Detect which cell encompasses the target text, then output its [X, Y] center coordinate. 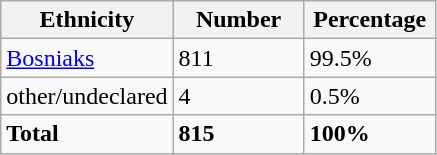
Bosniaks [87, 58]
Total [87, 134]
4 [238, 96]
99.5% [370, 58]
811 [238, 58]
other/undeclared [87, 96]
815 [238, 134]
Number [238, 20]
Percentage [370, 20]
0.5% [370, 96]
Ethnicity [87, 20]
100% [370, 134]
